Extract the (X, Y) coordinate from the center of the cell holding the provided text.  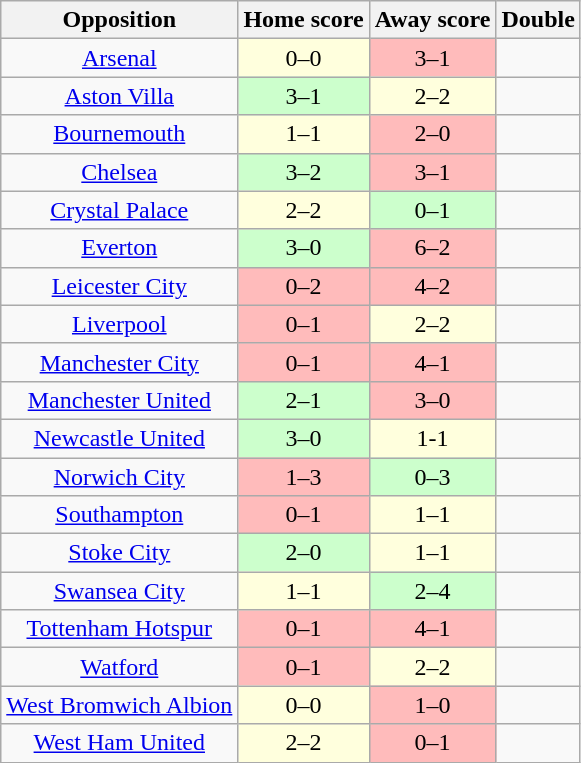
Home score (304, 20)
West Bromwich Albion (120, 705)
Everton (120, 248)
West Ham United (120, 743)
Swansea City (120, 591)
Leicester City (120, 286)
Aston Villa (120, 96)
Newcastle United (120, 438)
Watford (120, 667)
Double (538, 20)
0–2 (304, 286)
4–2 (432, 286)
2–1 (304, 400)
Bournemouth (120, 134)
Away score (432, 20)
Norwich City (120, 477)
1-1 (432, 438)
Manchester City (120, 362)
Liverpool (120, 324)
Chelsea (120, 172)
Opposition (120, 20)
2–4 (432, 591)
Manchester United (120, 400)
Southampton (120, 515)
Tottenham Hotspur (120, 629)
0–3 (432, 477)
6–2 (432, 248)
1–0 (432, 705)
1–3 (304, 477)
Stoke City (120, 553)
Arsenal (120, 58)
Crystal Palace (120, 210)
3–2 (304, 172)
